Return the (x, y) coordinate for the center point of the cell that contains the specified text.  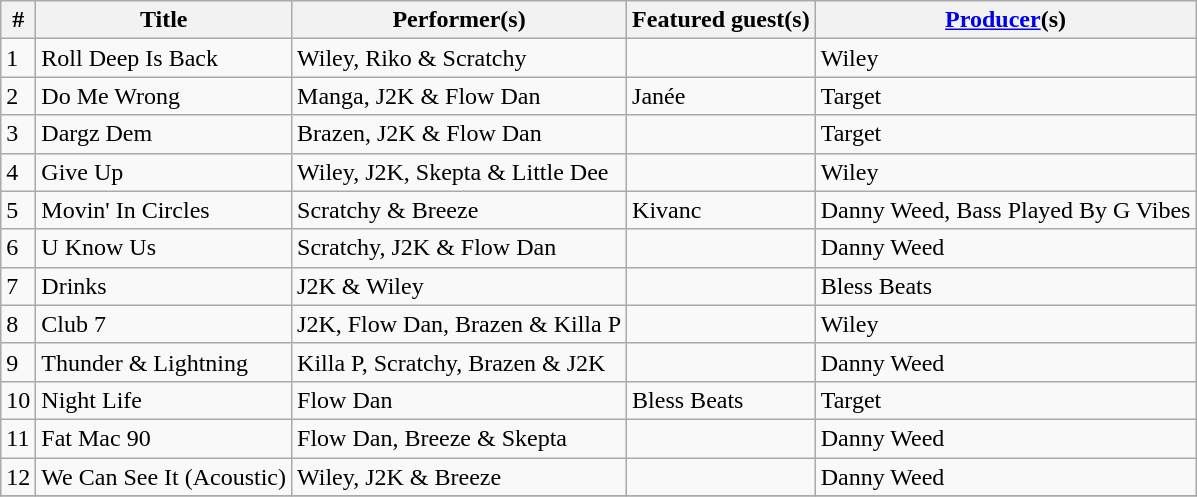
Give Up (164, 172)
Thunder & Lightning (164, 362)
Flow Dan, Breeze & Skepta (460, 438)
10 (18, 400)
Scratchy & Breeze (460, 210)
Flow Dan (460, 400)
1 (18, 58)
2 (18, 96)
Janée (722, 96)
Manga, J2K & Flow Dan (460, 96)
3 (18, 134)
Brazen, J2K & Flow Dan (460, 134)
Roll Deep Is Back (164, 58)
4 (18, 172)
# (18, 20)
8 (18, 324)
11 (18, 438)
Wiley, Riko & Scratchy (460, 58)
Drinks (164, 286)
J2K & Wiley (460, 286)
Featured guest(s) (722, 20)
U Know Us (164, 248)
Movin' In Circles (164, 210)
Night Life (164, 400)
Title (164, 20)
We Can See It (Acoustic) (164, 477)
5 (18, 210)
7 (18, 286)
Kivanc (722, 210)
Fat Mac 90 (164, 438)
Danny Weed, Bass Played By G Vibes (1006, 210)
Dargz Dem (164, 134)
Producer(s) (1006, 20)
Performer(s) (460, 20)
Club 7 (164, 324)
Killa P, Scratchy, Brazen & J2K (460, 362)
Wiley, J2K & Breeze (460, 477)
9 (18, 362)
12 (18, 477)
J2K, Flow Dan, Brazen & Killa P (460, 324)
6 (18, 248)
Scratchy, J2K & Flow Dan (460, 248)
Do Me Wrong (164, 96)
Wiley, J2K, Skepta & Little Dee (460, 172)
